Capture the cell that displays the provided text and extract its (x, y) central coordinate. 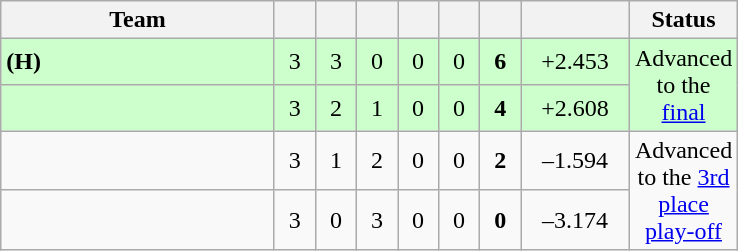
6 (500, 62)
–3.174 (576, 220)
+2.608 (576, 108)
Status (684, 20)
Advanced to the 3rd place play-off (684, 190)
4 (500, 108)
Team (138, 20)
+2.453 (576, 62)
(H) (138, 62)
Advanced to the final (684, 85)
–1.594 (576, 161)
